Return the [X, Y] coordinate for the center point of the cell that contains the specified text.  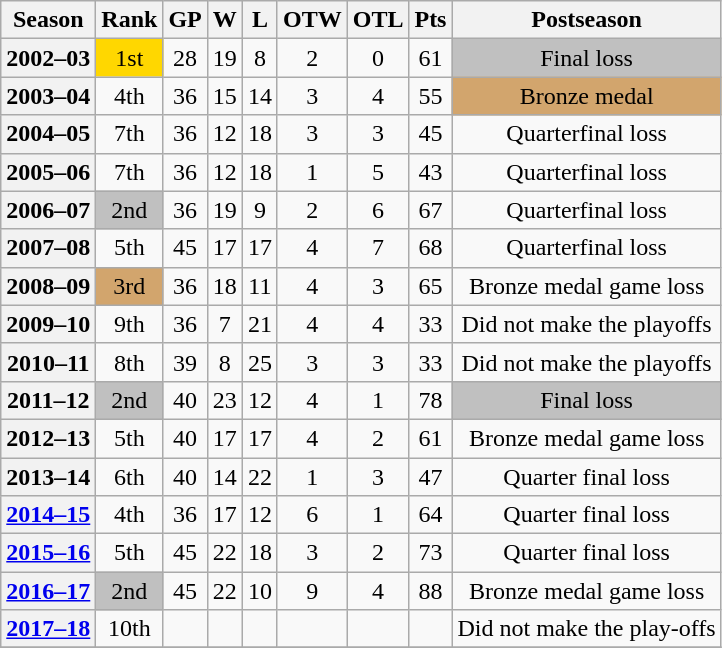
2013–14 [48, 477]
9th [130, 324]
2008–09 [48, 286]
23 [224, 400]
1st [130, 58]
2007–08 [48, 248]
Rank [130, 20]
5 [378, 172]
Pts [430, 20]
2010–11 [48, 362]
11 [260, 286]
Did not make the play-offs [586, 629]
6th [130, 477]
Bronze medal [586, 96]
88 [430, 591]
2015–16 [48, 553]
2014–15 [48, 515]
2004–05 [48, 134]
0 [378, 58]
68 [430, 248]
Postseason [586, 20]
25 [260, 362]
W [224, 20]
2002–03 [48, 58]
67 [430, 210]
2012–13 [48, 438]
OTL [378, 20]
8th [130, 362]
3rd [130, 286]
Season [48, 20]
GP [185, 20]
64 [430, 515]
2016–17 [48, 591]
2006–07 [48, 210]
47 [430, 477]
21 [260, 324]
2005–06 [48, 172]
2011–12 [48, 400]
2003–04 [48, 96]
10th [130, 629]
2017–18 [48, 629]
55 [430, 96]
65 [430, 286]
28 [185, 58]
15 [224, 96]
78 [430, 400]
10 [260, 591]
L [260, 20]
2009–10 [48, 324]
73 [430, 553]
43 [430, 172]
OTW [312, 20]
39 [185, 362]
